Find where the given text appears and provide that cell's center as (x, y) coordinate. 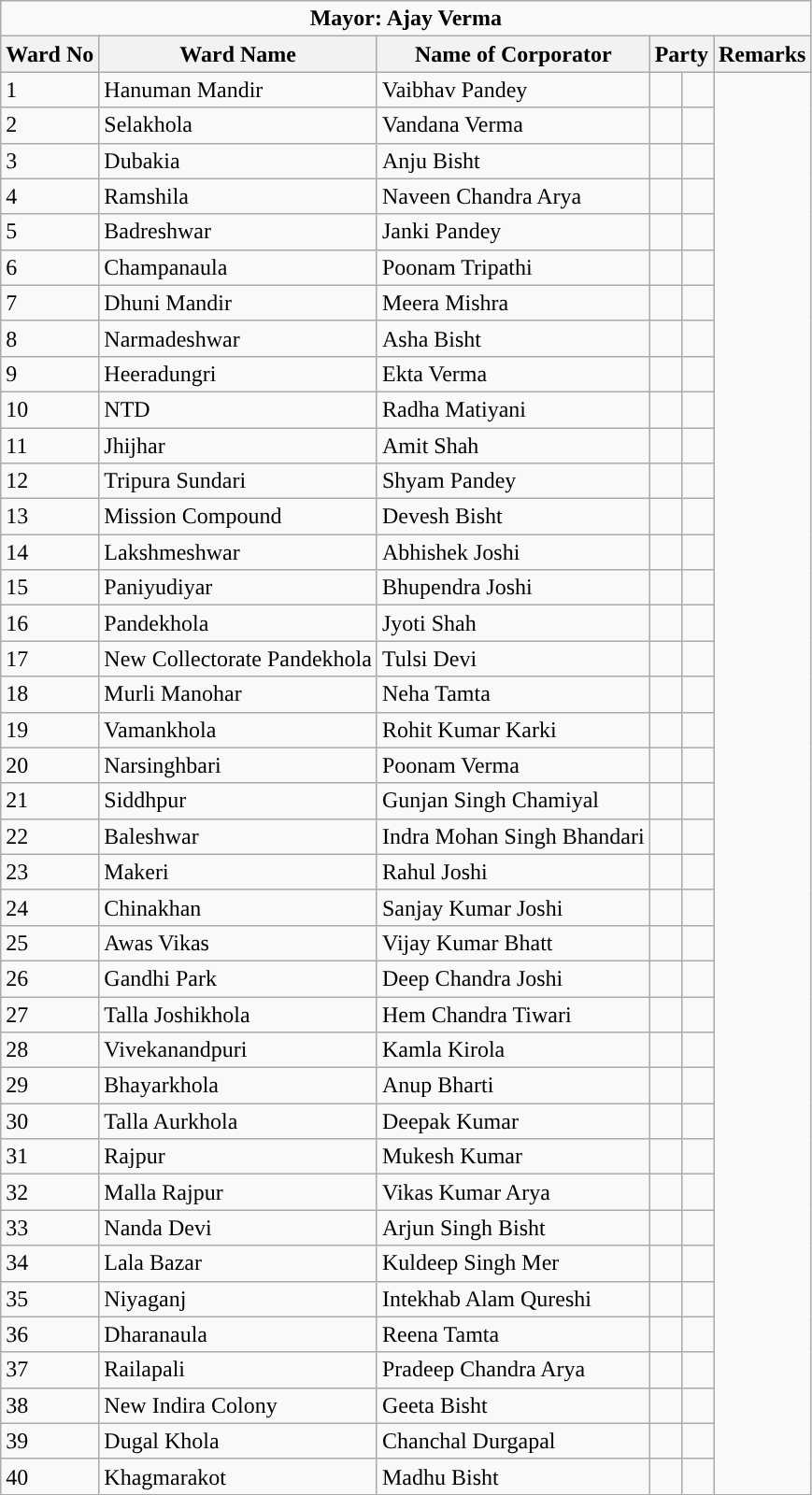
Dharanaula (238, 1334)
Hem Chandra Tiwari (513, 1014)
26 (50, 978)
Heeradungri (238, 374)
37 (50, 1370)
Lakshmeshwar (238, 552)
Paniyudiyar (238, 588)
Ekta Verma (513, 374)
Talla Joshikhola (238, 1014)
Railapali (238, 1370)
32 (50, 1192)
Intekhab Alam Qureshi (513, 1299)
Chanchal Durgapal (513, 1441)
30 (50, 1121)
2 (50, 125)
12 (50, 481)
38 (50, 1405)
Tulsi Devi (513, 659)
1 (50, 90)
Janki Pandey (513, 232)
Ward No (50, 54)
Gandhi Park (238, 978)
Vamankhola (238, 730)
14 (50, 552)
27 (50, 1014)
11 (50, 446)
New Collectorate Pandekhola (238, 659)
Nanda Devi (238, 1228)
Narmadeshwar (238, 338)
Selakhola (238, 125)
Shyam Pandey (513, 481)
Devesh Bisht (513, 517)
Naveen Chandra Arya (513, 196)
Remarks (762, 54)
Mayor: Ajay Verma (406, 19)
20 (50, 765)
Deep Chandra Joshi (513, 978)
Dhuni Mandir (238, 303)
Narsinghbari (238, 765)
Baleshwar (238, 836)
Makeri (238, 872)
Bhayarkhola (238, 1086)
Mission Compound (238, 517)
13 (50, 517)
19 (50, 730)
Arjun Singh Bisht (513, 1228)
17 (50, 659)
Neha Tamta (513, 694)
Badreshwar (238, 232)
29 (50, 1086)
Kuldeep Singh Mer (513, 1263)
New Indira Colony (238, 1405)
10 (50, 409)
Siddhpur (238, 801)
Indra Mohan Singh Bhandari (513, 836)
Poonam Verma (513, 765)
Jhijhar (238, 446)
33 (50, 1228)
Poonam Tripathi (513, 267)
23 (50, 872)
Mukesh Kumar (513, 1157)
24 (50, 907)
Vaibhav Pandey (513, 90)
NTD (238, 409)
8 (50, 338)
Radha Matiyani (513, 409)
Geeta Bisht (513, 1405)
Dugal Khola (238, 1441)
Talla Aurkhola (238, 1121)
Pandekhola (238, 623)
40 (50, 1476)
7 (50, 303)
Kamla Kirola (513, 1050)
21 (50, 801)
4 (50, 196)
39 (50, 1441)
Rahul Joshi (513, 872)
Lala Bazar (238, 1263)
Malla Rajpur (238, 1192)
Rajpur (238, 1157)
Ramshila (238, 196)
Murli Manohar (238, 694)
Niyaganj (238, 1299)
9 (50, 374)
28 (50, 1050)
Abhishek Joshi (513, 552)
25 (50, 943)
Champanaula (238, 267)
Pradeep Chandra Arya (513, 1370)
Dubakia (238, 161)
Tripura Sundari (238, 481)
Party (681, 54)
3 (50, 161)
Chinakhan (238, 907)
Meera Mishra (513, 303)
31 (50, 1157)
Sanjay Kumar Joshi (513, 907)
6 (50, 267)
18 (50, 694)
15 (50, 588)
Gunjan Singh Chamiyal (513, 801)
Reena Tamta (513, 1334)
Ward Name (238, 54)
36 (50, 1334)
Vijay Kumar Bhatt (513, 943)
35 (50, 1299)
Rohit Kumar Karki (513, 730)
Asha Bisht (513, 338)
Vandana Verma (513, 125)
Deepak Kumar (513, 1121)
Vivekanandpuri (238, 1050)
Anju Bisht (513, 161)
Khagmarakot (238, 1476)
Name of Corporator (513, 54)
16 (50, 623)
Jyoti Shah (513, 623)
Vikas Kumar Arya (513, 1192)
Madhu Bisht (513, 1476)
34 (50, 1263)
22 (50, 836)
Bhupendra Joshi (513, 588)
Awas Vikas (238, 943)
Hanuman Mandir (238, 90)
Anup Bharti (513, 1086)
5 (50, 232)
Amit Shah (513, 446)
